Output the [X, Y] coordinate of the center of the cell containing the given text.  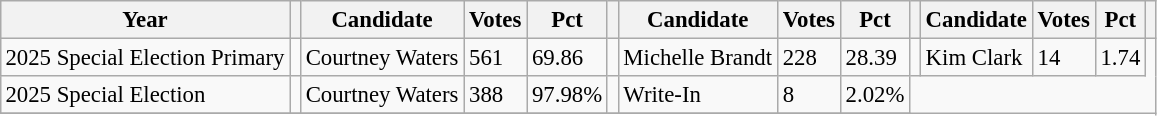
8 [808, 95]
228 [808, 57]
2025 Special Election [145, 95]
Year [145, 20]
2.02% [874, 95]
Kim Clark [976, 57]
561 [496, 57]
388 [496, 95]
Write-In [698, 95]
97.98% [568, 95]
14 [1064, 57]
1.74 [1120, 57]
28.39 [874, 57]
69.86 [568, 57]
Michelle Brandt [698, 57]
2025 Special Election Primary [145, 57]
